Return the (X, Y) coordinate for the center point of the cell that contains the specified text.  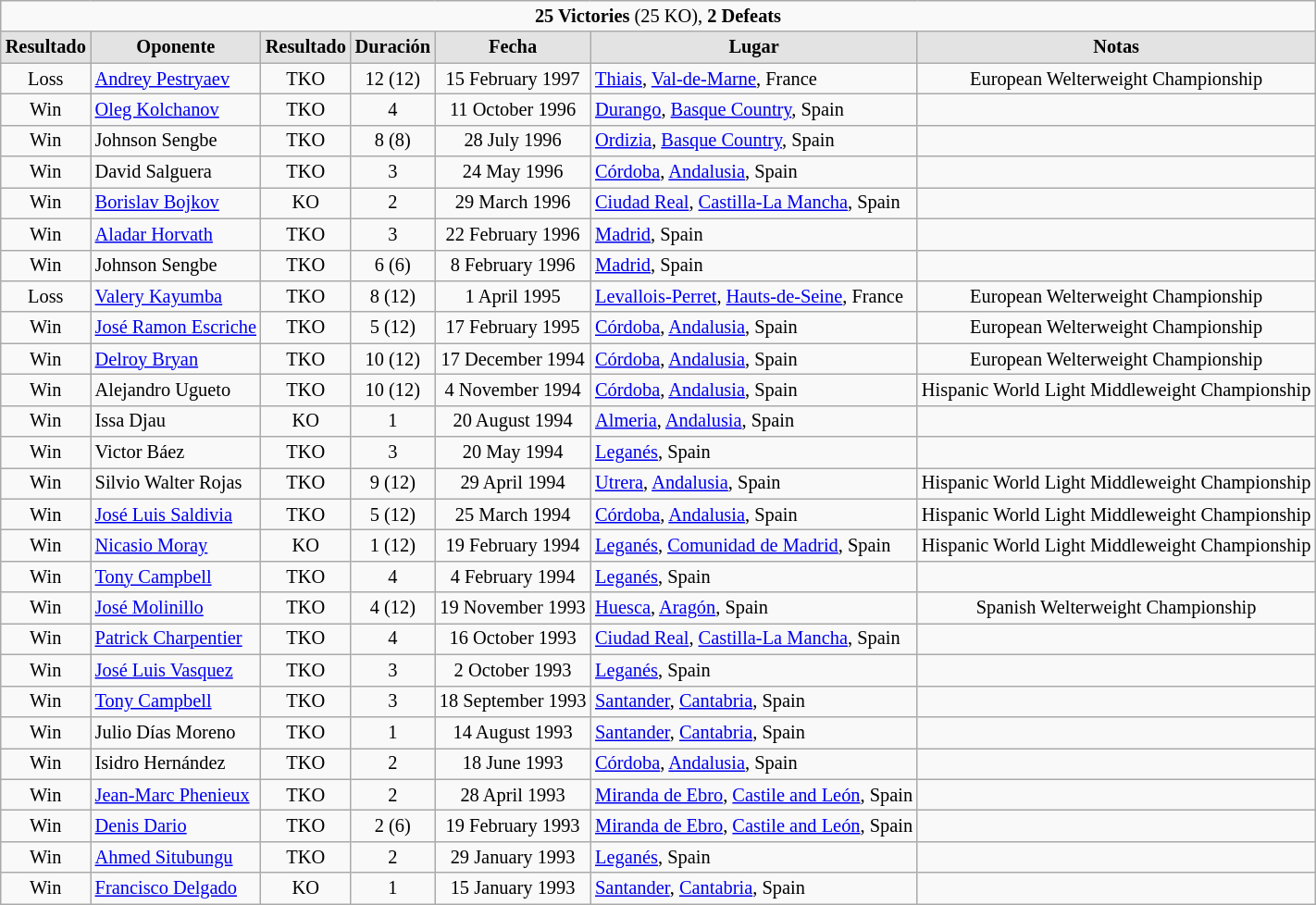
29 March 1996 (513, 204)
25 Victories (25 KO), 2 Defeats (658, 17)
José Luis Vasquez (176, 671)
Durango, Basque Country, Spain (753, 110)
Leganés, Comunidad de Madrid, Spain (753, 546)
Andrey Pestryaev (176, 79)
28 July 1996 (513, 141)
Almeria, Andalusia, Spain (753, 421)
8 (8) (392, 141)
20 August 1994 (513, 421)
Fecha (513, 47)
8 (12) (392, 297)
Oponente (176, 47)
12 (12) (392, 79)
Ahmed Situbungu (176, 857)
2 (6) (392, 826)
Oleg Kolchanov (176, 110)
Lugar (753, 47)
Spanish Welterweight Championship (1116, 608)
Valery Kayumba (176, 297)
28 April 1993 (513, 795)
15 February 1997 (513, 79)
Nicasio Moray (176, 546)
Julio Días Moreno (176, 733)
Borislav Bojkov (176, 204)
José Ramon Escriche (176, 328)
1 April 1995 (513, 297)
19 November 1993 (513, 608)
Thiais, Val-de-Marne, France (753, 79)
Duración (392, 47)
David Salguera (176, 172)
24 May 1996 (513, 172)
Notas (1116, 47)
22 February 1996 (513, 234)
José Molinillo (176, 608)
2 October 1993 (513, 671)
Silvio Walter Rojas (176, 484)
20 May 1994 (513, 452)
16 October 1993 (513, 639)
Denis Dario (176, 826)
Isidro Hernández (176, 763)
11 October 1996 (513, 110)
18 September 1993 (513, 701)
19 February 1993 (513, 826)
17 December 1994 (513, 359)
29 April 1994 (513, 484)
25 March 1994 (513, 514)
19 February 1994 (513, 546)
Issa Djau (176, 421)
14 August 1993 (513, 733)
Levallois-Perret, Hauts-de-Seine, France (753, 297)
8 February 1996 (513, 266)
1 (12) (392, 546)
Alejandro Ugueto (176, 391)
Delroy Bryan (176, 359)
Utrera, Andalusia, Spain (753, 484)
4 February 1994 (513, 577)
9 (12) (392, 484)
Aladar Horvath (176, 234)
18 June 1993 (513, 763)
4 (12) (392, 608)
Francisco Delgado (176, 888)
29 January 1993 (513, 857)
José Luis Saldivia (176, 514)
17 February 1995 (513, 328)
Ordizia, Basque Country, Spain (753, 141)
4 November 1994 (513, 391)
Huesca, Aragón, Spain (753, 608)
Patrick Charpentier (176, 639)
Jean-Marc Phenieux (176, 795)
6 (6) (392, 266)
15 January 1993 (513, 888)
Victor Báez (176, 452)
